Pinpoint the cell where the given text exists, returning its [x, y] midpoint coordinate. 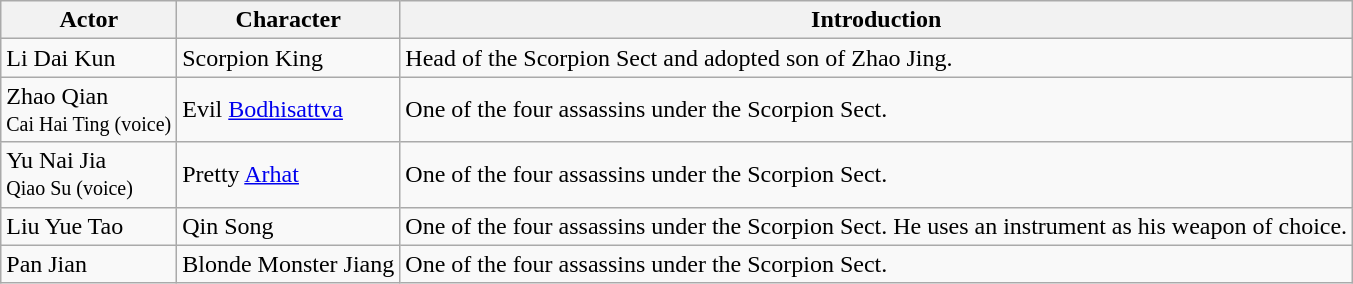
Actor [89, 20]
Introduction [876, 20]
Liu Yue Tao [89, 226]
One of the four assassins under the Scorpion Sect. He uses an instrument as his weapon of choice. [876, 226]
Yu Nai JiaQiao Su (voice) [89, 174]
Blonde Monster Jiang [288, 264]
Zhao QianCai Hai Ting (voice) [89, 110]
Li Dai Kun [89, 58]
Scorpion King [288, 58]
Character [288, 20]
Pan Jian [89, 264]
Head of the Scorpion Sect and adopted son of Zhao Jing. [876, 58]
Pretty Arhat [288, 174]
Qin Song [288, 226]
Evil Bodhisattva [288, 110]
